From the cell containing the given text, extract its center point as [x, y] coordinate. 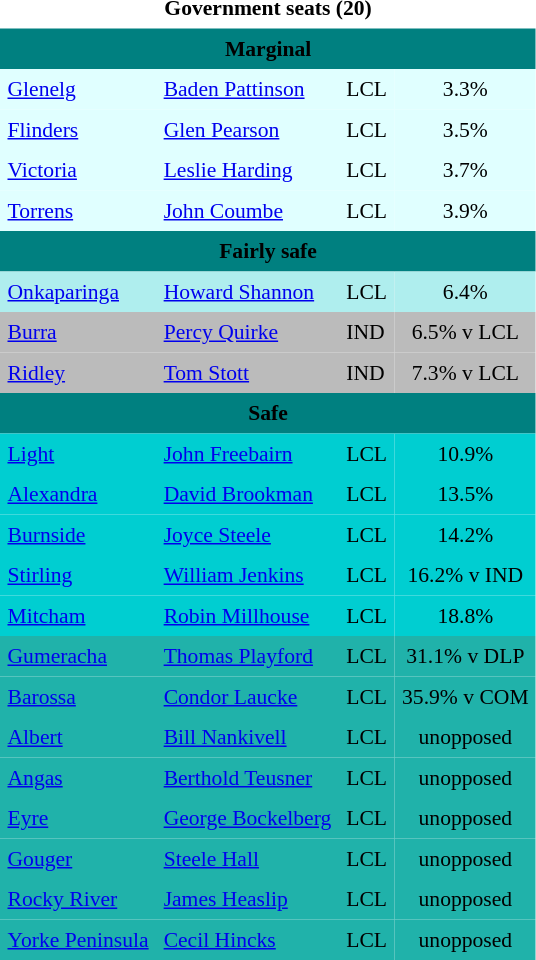
Bill Nankivell [248, 737]
Berthold Teusner [248, 777]
David Brookman [248, 494]
Fairly safe [268, 251]
Joyce Steele [248, 534]
Marginal [268, 48]
William Jenkins [248, 575]
Ridley [78, 372]
Leslie Harding [248, 170]
Barossa [78, 696]
Thomas Playford [248, 656]
Burra [78, 332]
Onkaparinga [78, 291]
Steele Hall [248, 858]
Flinders [78, 129]
Mitcham [78, 615]
John Freebairn [248, 453]
Light [78, 453]
Robin Millhouse [248, 615]
Glen Pearson [248, 129]
Yorke Peninsula [78, 939]
Angas [78, 777]
Tom Stott [248, 372]
Rocky River [78, 899]
Torrens [78, 210]
Gouger [78, 858]
Albert [78, 737]
Victoria [78, 170]
Howard Shannon [248, 291]
Stirling [78, 575]
Burnside [78, 534]
Condor Laucke [248, 696]
John Coumbe [248, 210]
Gumeracha [78, 656]
George Bockelberg [248, 818]
Eyre [78, 818]
Safe [268, 413]
James Heaslip [248, 899]
Cecil Hincks [248, 939]
Alexandra [78, 494]
Glenelg [78, 89]
Baden Pattinson [248, 89]
Percy Quirke [248, 332]
